Identify which cell holds the provided text, then report its (x, y) central coordinate. 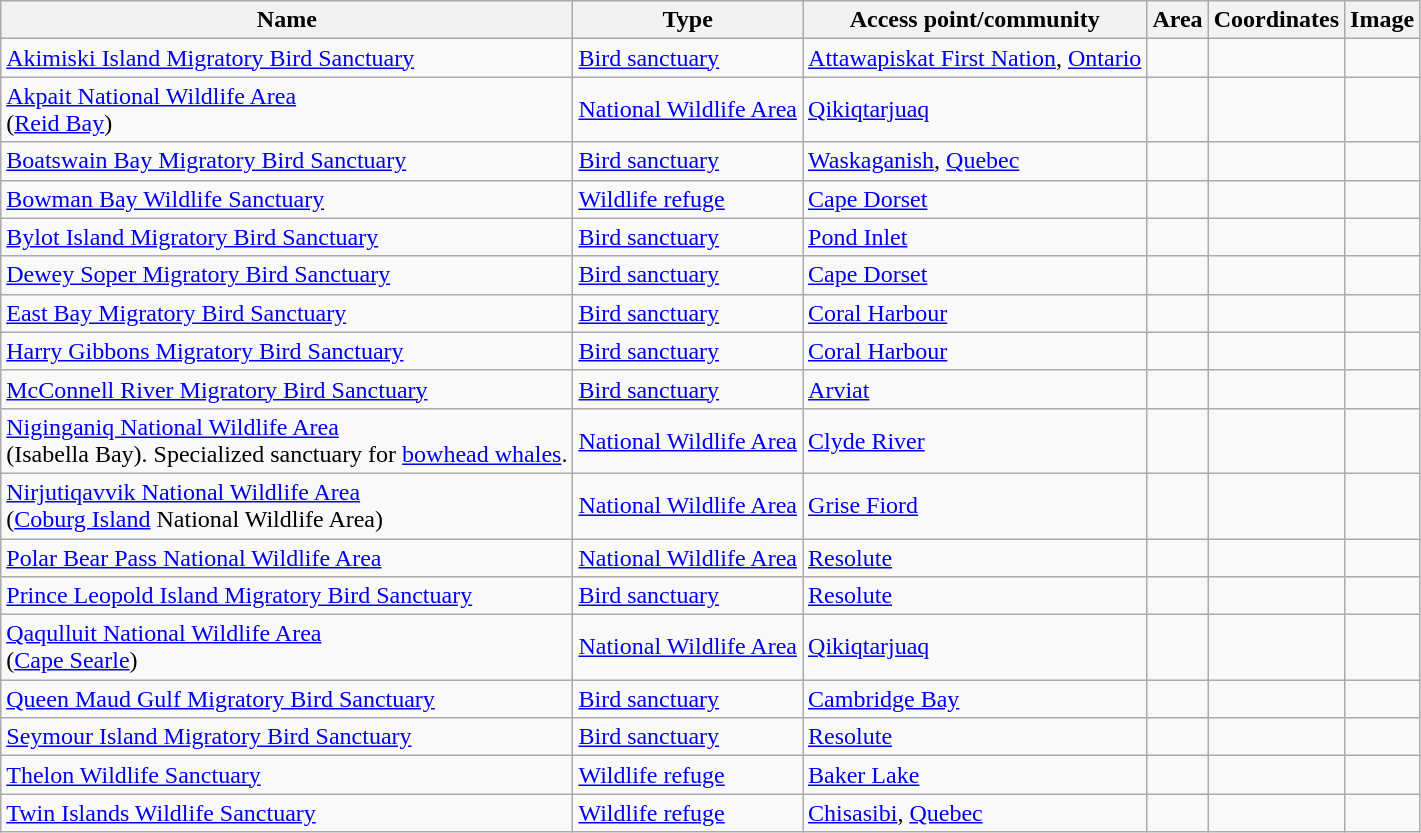
Thelon Wildlife Sanctuary (287, 775)
Coordinates (1276, 20)
Niginganiq National Wildlife Area(Isabella Bay). Specialized sanctuary for bowhead whales. (287, 440)
Akimiski Island Migratory Bird Sanctuary (287, 58)
Pond Inlet (975, 237)
Qaqulluit National Wildlife Area(Cape Searle) (287, 648)
Dewey Soper Migratory Bird Sanctuary (287, 275)
Name (287, 20)
Area (1178, 20)
Chisasibi, Quebec (975, 813)
Akpait National Wildlife Area(Reid Bay) (287, 110)
Bylot Island Migratory Bird Sanctuary (287, 237)
Nirjutiqavvik National Wildlife Area(Coburg Island National Wildlife Area) (287, 506)
Seymour Island Migratory Bird Sanctuary (287, 737)
Clyde River (975, 440)
Access point/community (975, 20)
Grise Fiord (975, 506)
Bowman Bay Wildlife Sanctuary (287, 199)
Image (1382, 20)
East Bay Migratory Bird Sanctuary (287, 313)
Polar Bear Pass National Wildlife Area (287, 557)
Harry Gibbons Migratory Bird Sanctuary (287, 351)
Twin Islands Wildlife Sanctuary (287, 813)
Waskaganish, Quebec (975, 161)
Arviat (975, 389)
Type (688, 20)
McConnell River Migratory Bird Sanctuary (287, 389)
Prince Leopold Island Migratory Bird Sanctuary (287, 596)
Attawapiskat First Nation, Ontario (975, 58)
Baker Lake (975, 775)
Queen Maud Gulf Migratory Bird Sanctuary (287, 699)
Boatswain Bay Migratory Bird Sanctuary (287, 161)
Cambridge Bay (975, 699)
